For the text-containing cell, return its midpoint in [X, Y] coordinate format. 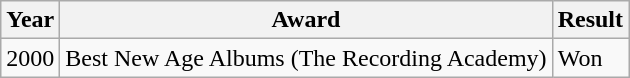
Won [590, 58]
Best New Age Albums (The Recording Academy) [306, 58]
Year [30, 20]
Award [306, 20]
2000 [30, 58]
Result [590, 20]
